Find where the given text appears and provide that cell's center as (X, Y) coordinate. 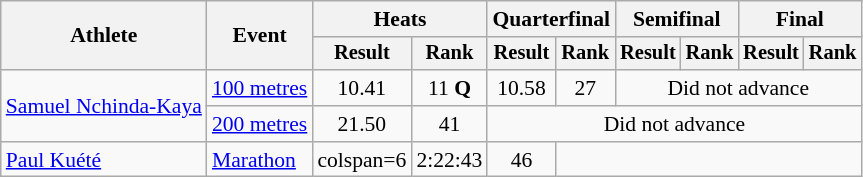
Samuel Nchinda-Kaya (104, 106)
10.41 (362, 88)
200 metres (260, 124)
Semifinal (676, 19)
Quarterfinal (551, 19)
100 metres (260, 88)
11 Q (449, 88)
Event (260, 36)
21.50 (362, 124)
27 (585, 88)
41 (449, 124)
10.58 (521, 88)
Final (800, 19)
Athlete (104, 36)
Heats (400, 19)
